Detect which cell encompasses the target text, then output its (x, y) center coordinate. 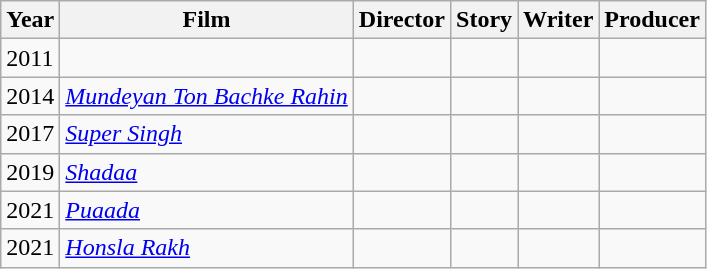
Puaada (206, 210)
Super Singh (206, 134)
Director (402, 20)
Year (30, 20)
Shadaa (206, 172)
2011 (30, 58)
2019 (30, 172)
2017 (30, 134)
Honsla Rakh (206, 248)
Mundeyan Ton Bachke Rahin (206, 96)
2014 (30, 96)
Producer (652, 20)
Film (206, 20)
Story (484, 20)
Writer (558, 20)
